From the cell containing the given text, extract its center point as (x, y) coordinate. 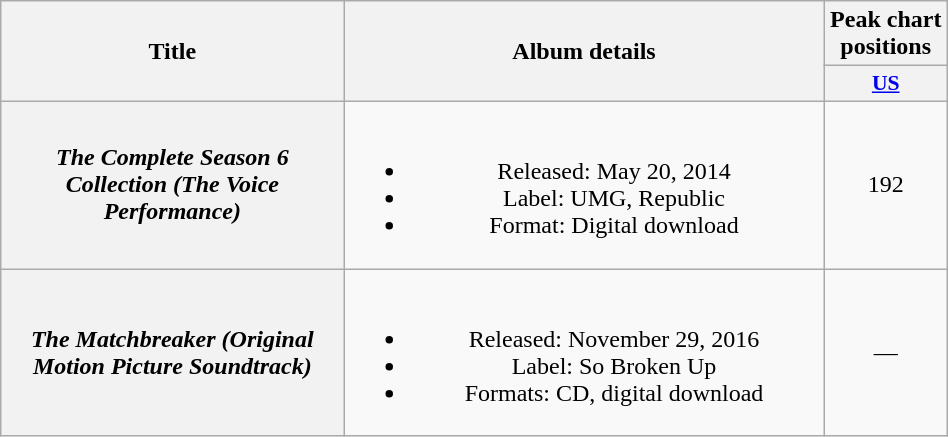
US (886, 84)
— (886, 352)
Peak chart positions (886, 34)
Album details (584, 52)
Released: May 20, 2014Label: UMG, RepublicFormat: Digital download (584, 184)
Title (172, 52)
Released: November 29, 2016Label: So Broken UpFormats: CD, digital download (584, 352)
The Complete Season 6 Collection (The Voice Performance) (172, 184)
192 (886, 184)
The Matchbreaker (Original Motion Picture Soundtrack) (172, 352)
